Provide the [x, y] coordinate of the cell's center where the given text is located.  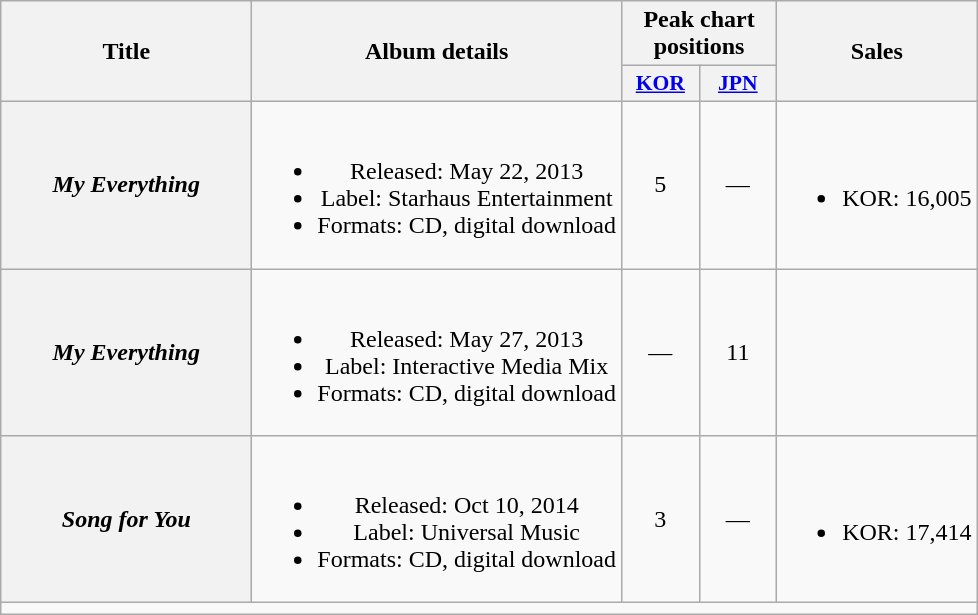
KOR [661, 84]
Sales [877, 52]
5 [661, 184]
Released: May 22, 2013 Label: Starhaus EntertainmentFormats: CD, digital download [437, 184]
Title [126, 52]
KOR: 17,414 [877, 520]
Song for You [126, 520]
Released: Oct 10, 2014 Label: Universal MusicFormats: CD, digital download [437, 520]
JPN [738, 84]
KOR: 16,005 [877, 184]
3 [661, 520]
Album details [437, 52]
Released: May 27, 2013 Label: Interactive Media MixFormats: CD, digital download [437, 352]
11 [738, 352]
Peak chart positions [700, 34]
